Pinpoint the cell where the given text exists, returning its (x, y) midpoint coordinate. 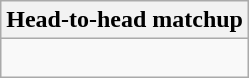
Head-to-head matchup (125, 20)
